Determine the [X, Y] coordinate at the center of the cell enclosing the given text.  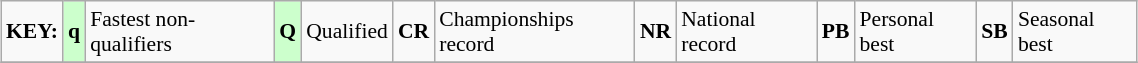
q [74, 32]
KEY: [32, 32]
Championships record [534, 32]
Seasonal best [1075, 32]
PB [836, 32]
Personal best [916, 32]
National record [746, 32]
Q [288, 32]
NR [656, 32]
SB [994, 32]
Qualified [347, 32]
Fastest non-qualifiers [180, 32]
CR [414, 32]
